Output the [x, y] coordinate of the center of the cell containing the given text.  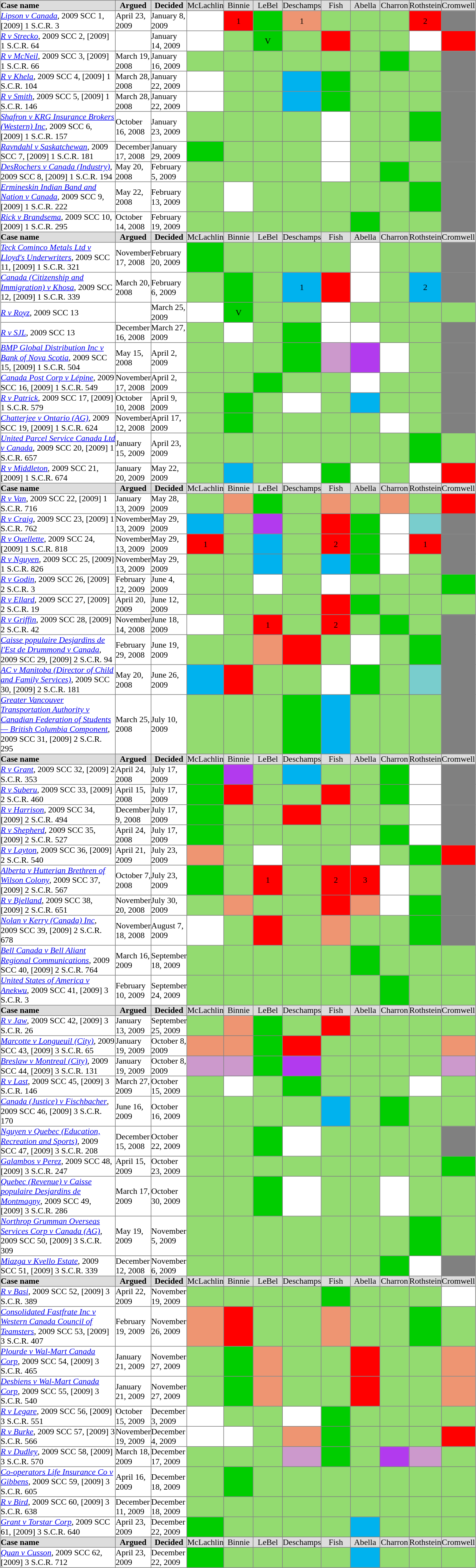
Canada (Justice) v Fischbacher, 2009 SCC 46, [2009] 3 S.C.R. 170 [58, 1111]
Chatterjee v Ontario (AG), 2009 SCC 19, [2009] 1 S.C.R. 624 [58, 423]
R v Van, 2009 SCC 22, [2009] 1 S.C.R. 716 [58, 504]
October 16, 2008 [133, 126]
April 17, 2009 [169, 423]
October 10, 2008 [133, 403]
Marcotte v Longueuil (City), 2009 SCC 43, [2009] 3 S.C.R. 65 [58, 1046]
December 15, 2008 [133, 1141]
Ravndahl v Saskatchewan, 2009 SCC 7, [2009] 1 S.C.R. 181 [58, 151]
Alberta v Hutterian Brethren of Wilson Colony, 2009 SCC 37, [2009] 2 S.C.R. 567 [58, 880]
September 18, 2009 [169, 960]
October 16, 2009 [169, 1111]
January 15, 2009 [133, 448]
R v Grant, 2009 SCC 32, [2009] 2 S.C.R. 353 [58, 774]
February 10, 2009 [133, 990]
Rick v Brandsema, 2009 SCC 10, [2009] 1 S.C.R. 295 [58, 222]
Co‑operators Life Insurance Co v Gibbens, 2009 SCC 59, [2009] 3 S.C.R. 605 [58, 1482]
December 12, 2008 [133, 1266]
Shafron v KRG Insurance Brokers (Western) Inc, 2009 SCC 6, [2009] 1 S.C.R. 157 [58, 126]
DesRochers v Canada (Industry), 2009 SCC 8, [2009] 1 S.C.R. 194 [58, 172]
R v Nguyen, 2009 SCC 25, [2009] 1 S.C.R. 826 [58, 564]
March 17, 2009 [133, 1196]
Bell Canada v Bell Aliant Regional Communications, 2009 SCC 40, [2009] 2 S.C.R. 764 [58, 960]
December 3, 2009 [169, 1416]
United Parcel Service Canada Ltd v Canada, 2009 SCC 20, [2009] 1 S.C.R. 657 [58, 448]
November 12, 2008 [133, 423]
Galambos v Perez, 2009 SCC 48, [2009] 3 S.C.R. 247 [58, 1166]
R v Shepherd, 2009 SCC 35, [2009] 2 S.C.R. 527 [58, 835]
December 9, 2008 [133, 815]
April 20, 2009 [133, 604]
R v Craig, 2009 SCC 23, [2009] 1 S.C.R. 762 [58, 524]
April 16, 2009 [133, 1482]
December 17, 2008 [133, 151]
April 15, 2009 [133, 1166]
United States of America v Anekwu, 2009 SCC 41, [2009] 3 S.C.R. 3 [58, 990]
October 7, 2008 [133, 880]
June 12, 2009 [169, 604]
Caisse populaire Desjardins de l'Est de Drummond v Canada, 2009 SCC 29, [2009] 2 S.C.R. 94 [58, 650]
R v Middleton, 2009 SCC 21, [2009] 1 S.C.R. 674 [58, 473]
May 22, 2008 [133, 197]
R v Bird, 2009 SCC 60, [2009] 3 S.C.R. 638 [58, 1507]
BMP Global Distribution Inc v Bank of Nova Scotia, 2009 SCC 15, [2009] 1 S.C.R. 504 [58, 358]
October 23, 2009 [169, 1166]
Quebec (Revenue) v Caisse populaire Desjardins de Montmagny, 2009 SCC 49, [2009] 3 S.C.R. 286 [58, 1196]
March 19, 2008 [133, 61]
Breslaw v Montreal (City), 2009 SCC 44, [2009] 3 S.C.R. 131 [58, 1066]
R v Harrison, 2009 SCC 34, [2009] 2 S.C.R. 494 [58, 815]
December 11, 2009 [133, 1507]
Nolan v Kerry (Canada) Inc, 2009 SCC 39, [2009] 2 S.C.R. 678 [58, 930]
R v Dudley, 2009 SCC 58, [2009] 3 S.C.R. 570 [58, 1457]
December 16, 2008 [133, 332]
R v Layton, 2009 SCC 36, [2009] 2 S.C.R. 540 [58, 855]
R v Bjelland, 2009 SCC 38, [2009] 2 S.C.R. 651 [58, 905]
February 6, 2009 [169, 287]
Nguyen v Quebec (Education, Recreation and Sports), 2009 SCC 47, [2009] 3 S.C.R. 208 [58, 1141]
June 26, 2009 [169, 680]
June 4, 2009 [169, 584]
May 15, 2008 [133, 358]
April 9, 2009 [169, 403]
R v SJL, 2009 SCC 13 [58, 332]
November 14, 2008 [133, 625]
March 18, 2009 [133, 1457]
October 14, 2008 [133, 222]
May 19, 2009 [133, 1236]
November 6, 2009 [169, 1266]
November 26, 2009 [169, 1326]
January 14, 2009 [169, 41]
February 12, 2009 [133, 584]
April 21, 2009 [133, 855]
R v McNeil, 2009 SCC 3, [2009] 1 S.C.R. 66 [58, 61]
November 20, 2008 [133, 905]
Consolidated Fastfrate Inc v Western Canada Council of Teamsters, 2009 SCC 53, [2009] 3 S.C.R. 407 [58, 1326]
February 13, 2009 [169, 197]
Greater Vancouver Transportation Authority v Canadian Federation of Students — British Columbia Component, 2009 SCC 31, [2009] 2 S.C.R. 295 [58, 724]
January 23, 2009 [169, 126]
R v Last, 2009 SCC 45, [2009] 3 S.C.R. 146 [58, 1086]
June 18, 2009 [169, 625]
January 8, 2009 [169, 21]
December 17, 2009 [169, 1457]
August 7, 2009 [169, 930]
R v Godin, 2009 SCC 26, [2009] 2 S.C.R. 3 [58, 584]
R v Patrick, 2009 SCC 17, [2009] 1 S.C.R. 579 [58, 403]
R v Suberu, 2009 SCC 33, [2009] 2 S.C.R. 460 [58, 794]
April 15, 2008 [133, 794]
November 5, 2009 [169, 1236]
3 [365, 880]
Lipson v Canada, 2009 SCC 1, [2009] 1 S.C.R. 3 [58, 21]
R v Ellard, 2009 SCC 27, [2009] 2 S.C.R. 19 [58, 604]
Miazga v Kvello Estate, 2009 SCC 51, [2009] 3 S.C.R. 339 [58, 1266]
Plourde v Wal‑Mart Canada Corp, 2009 SCC 54, [2009] 3 S.C.R. 465 [58, 1361]
July 30, 2009 [169, 905]
March 25, 2008 [133, 724]
March 25, 2009 [169, 312]
Desbiens v Wal‑Mart Canada Corp, 2009 SCC 55, [2009] 3 S.C.R. 540 [58, 1391]
October 30, 2009 [169, 1196]
Quan v Cusson, 2009 SCC 62, [2009] 3 S.C.R. 712 [58, 1557]
Grant v Torstar Corp, 2009 SCC 61, [2009] 3 S.C.R. 640 [58, 1527]
December 4, 2009 [169, 1436]
Northrop Grumman Overseas Services Corp v Canada (AG), 2009 SCC 50, [2009] 3 S.C.R. 309 [58, 1236]
R v Royz, 2009 SCC 13 [58, 312]
March 16, 2009 [133, 960]
July 10, 2009 [169, 724]
Ermineskin Indian Band and Nation v Canada, 2009 SCC 9, [2009] 1 S.C.R. 222 [58, 197]
R v Basi, 2009 SCC 52, [2009] 3 S.C.R. 389 [58, 1296]
R v Legare, 2009 SCC 56, [2009] 3 S.C.R. 551 [58, 1416]
R v Smith, 2009 SCC 5, [2009] 1 S.C.R. 146 [58, 101]
R v Jaw, 2009 SCC 42, [2009] 3 S.C.R. 26 [58, 1026]
March 20, 2008 [133, 287]
September 25, 2009 [169, 1026]
R v Burke, 2009 SCC 57, [2009] 3 S.C.R. 566 [58, 1436]
February 20, 2009 [169, 257]
May 22, 2009 [169, 473]
June 16, 2009 [133, 1111]
May 28, 2009 [169, 504]
October 22, 2009 [169, 1141]
January 16, 2009 [169, 61]
R v Strecko, 2009 SCC 2, [2009] 1 S.C.R. 64 [58, 41]
September 24, 2009 [169, 990]
Teck Cominco Metals Ltd v Lloyd's Underwriters, 2009 SCC 11, [2009] 1 S.C.R. 321 [58, 257]
November 18, 2008 [133, 930]
April 22, 2009 [133, 1296]
R v Ouellette, 2009 SCC 24, [2009] 1 S.C.R. 818 [58, 544]
R v Khela, 2009 SCC 4, [2009] 1 S.C.R. 104 [58, 81]
February 5, 2009 [169, 172]
Canada (Citizenship and Immigration) v Khosa, 2009 SCC 12, [2009] 1 S.C.R. 339 [58, 287]
June 19, 2009 [169, 650]
February 29, 2008 [133, 650]
Canada Post Corp v Lépine, 2009 SCC 16, [2009] 1 S.C.R. 549 [58, 383]
January 20, 2009 [133, 473]
AC v Manitoba (Director of Child and Family Services), 2009 SCC 30, [2009] 2 S.C.R. 181 [58, 680]
R v Griffin, 2009 SCC 28, [2009] 2 S.C.R. 42 [58, 625]
January 29, 2009 [169, 151]
